Find where the given text appears and provide that cell's center as (x, y) coordinate. 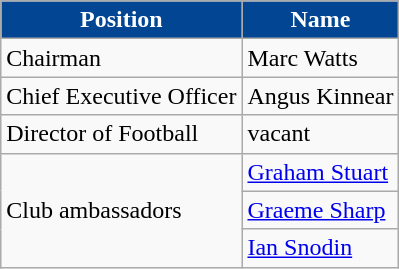
Director of Football (122, 134)
Ian Snodin (320, 248)
Graham Stuart (320, 172)
Graeme Sharp (320, 210)
Club ambassadors (122, 210)
vacant (320, 134)
Marc Watts (320, 58)
Angus Kinnear (320, 96)
Chairman (122, 58)
Position (122, 20)
Name (320, 20)
Chief Executive Officer (122, 96)
